Locate the cell with the specified text and output its (x, y) center coordinate. 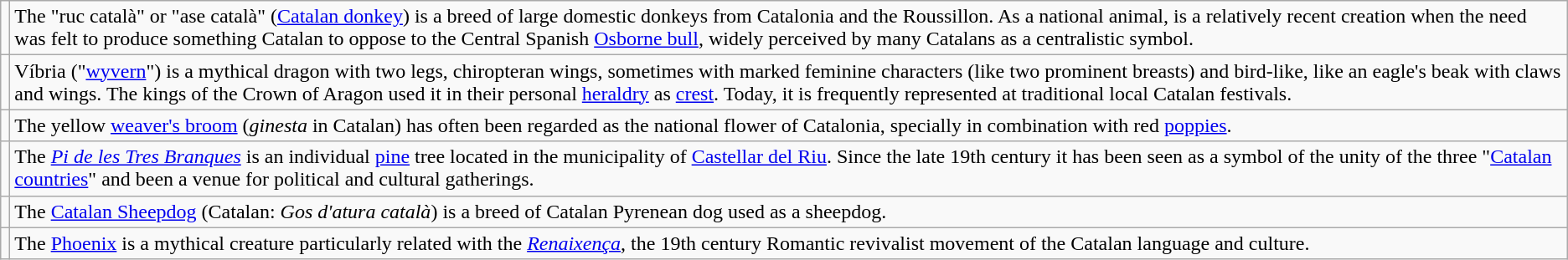
The Catalan Sheepdog (Catalan: Gos d'atura català) is a breed of Catalan Pyrenean dog used as a sheepdog. (789, 212)
